Detect which cell encompasses the target text, then output its (X, Y) center coordinate. 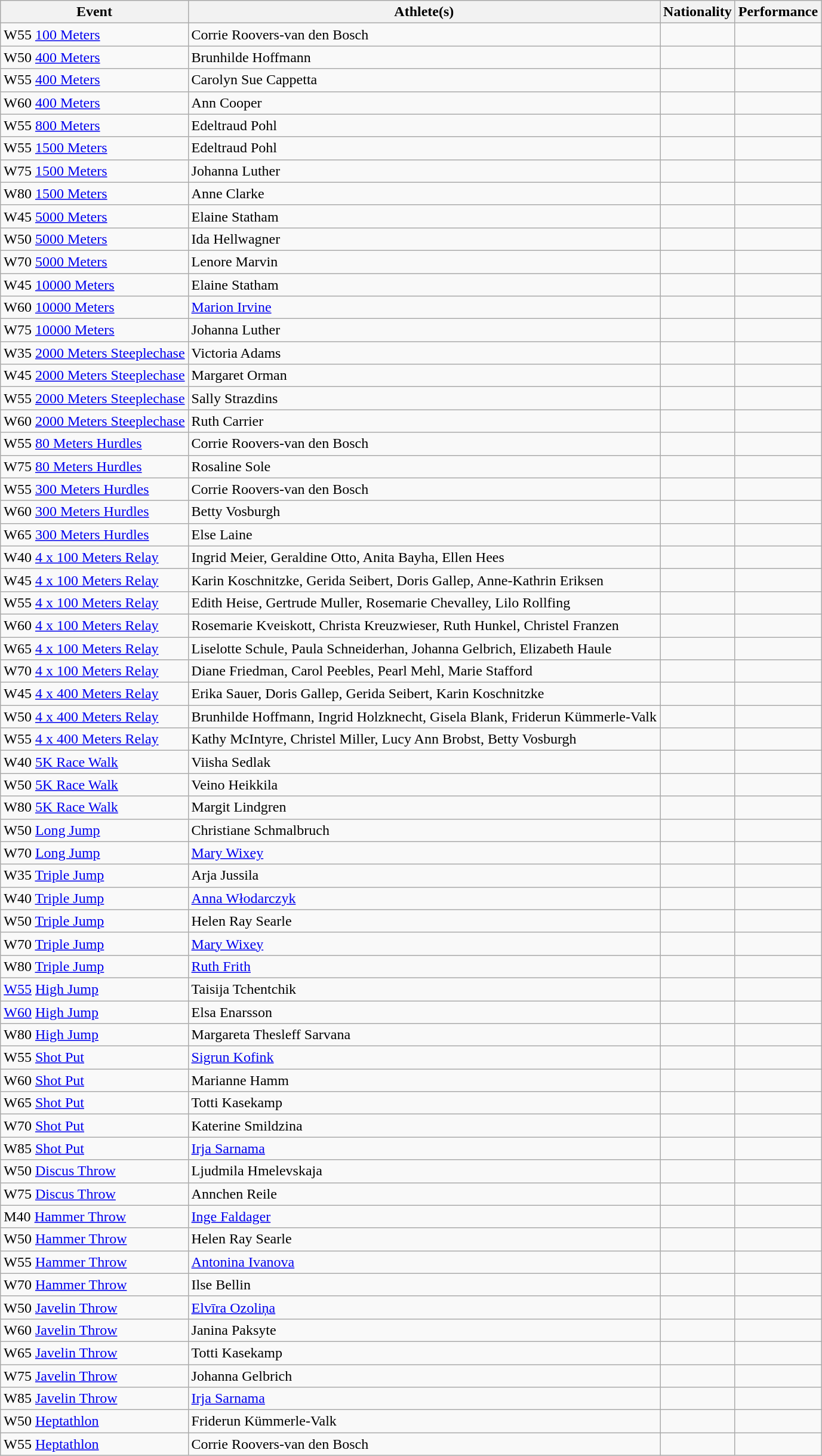
W55 300 Meters Hurdles (94, 489)
W65 300 Meters Hurdles (94, 535)
W70 Long Jump (94, 853)
Ljudmila Hmelevskaja (424, 1171)
Performance (778, 12)
W55 100 Meters (94, 35)
Marianne Hamm (424, 1080)
Ruth Carrier (424, 421)
W40 Triple Jump (94, 898)
W60 400 Meters (94, 103)
W55 Shot Put (94, 1058)
W80 High Jump (94, 1035)
Taisija Tchentchik (424, 989)
W75 1500 Meters (94, 171)
Anne Clarke (424, 193)
W55 4 x 100 Meters Relay (94, 603)
Edith Heise, Gertrude Muller, Rosemarie Chevalley, Lilo Rollfing (424, 603)
Rosaline Sole (424, 466)
W70 Hammer Throw (94, 1285)
W85 Shot Put (94, 1148)
Brunhilde Hoffmann, Ingrid Holzknecht, Gisela Blank, Friderun Kümmerle-Valk (424, 717)
W75 10000 Meters (94, 330)
W60 Javelin Throw (94, 1330)
Ingrid Meier, Geraldine Otto, Anita Bayha, Ellen Hees (424, 557)
W65 4 x 100 Meters Relay (94, 648)
W50 Long Jump (94, 830)
Arja Jussila (424, 876)
Event (94, 12)
Liselotte Schule, Paula Schneiderhan, Johanna Gelbrich, Elizabeth Haule (424, 648)
W50 400 Meters (94, 57)
W70 5000 Meters (94, 262)
Katerine Smildzina (424, 1126)
W45 10000 Meters (94, 285)
W40 5K Race Walk (94, 762)
W50 Triple Jump (94, 921)
W50 Hammer Throw (94, 1239)
Carolyn Sue Cappetta (424, 80)
W75 Javelin Throw (94, 1375)
Ann Cooper (424, 103)
Betty Vosburgh (424, 512)
W45 4 x 100 Meters Relay (94, 580)
W60 10000 Meters (94, 308)
W50 Heptathlon (94, 1421)
W55 Heptathlon (94, 1444)
W70 Shot Put (94, 1126)
W55 400 Meters (94, 80)
W65 Shot Put (94, 1103)
W45 4 x 400 Meters Relay (94, 694)
W80 Triple Jump (94, 966)
W55 80 Meters Hurdles (94, 444)
W55 4 x 400 Meters Relay (94, 739)
Lenore Marvin (424, 262)
W50 Javelin Throw (94, 1307)
Annchen Reile (424, 1194)
Margaret Orman (424, 376)
Anna Włodarczyk (424, 898)
W60 High Jump (94, 1012)
Victoria Adams (424, 353)
W60 2000 Meters Steeplechase (94, 421)
Athlete(s) (424, 12)
Ida Hellwagner (424, 239)
W50 Discus Throw (94, 1171)
W45 2000 Meters Steeplechase (94, 376)
Margit Lindgren (424, 807)
W55 2000 Meters Steeplechase (94, 398)
W35 2000 Meters Steeplechase (94, 353)
Friderun Kümmerle-Valk (424, 1421)
Johanna Gelbrich (424, 1375)
W75 Discus Throw (94, 1194)
W35 Triple Jump (94, 876)
Sigrun Kofink (424, 1058)
W80 1500 Meters (94, 193)
Else Laine (424, 535)
Brunhilde Hoffmann (424, 57)
W60 Shot Put (94, 1080)
Janina Paksyte (424, 1330)
Christiane Schmalbruch (424, 830)
W60 300 Meters Hurdles (94, 512)
Ilse Bellin (424, 1285)
W50 5000 Meters (94, 239)
Inge Faldager (424, 1217)
W50 5K Race Walk (94, 785)
W50 4 x 400 Meters Relay (94, 717)
W85 Javelin Throw (94, 1399)
W40 4 x 100 Meters Relay (94, 557)
Marion Irvine (424, 308)
W45 5000 Meters (94, 216)
Elvīra Ozoliņa (424, 1307)
Erika Sauer, Doris Gallep, Gerida Seibert, Karin Koschnitzke (424, 694)
Elsa Enarsson (424, 1012)
Antonina Ivanova (424, 1262)
M40 Hammer Throw (94, 1217)
W55 High Jump (94, 989)
W80 5K Race Walk (94, 807)
Nationality (698, 12)
Margareta Thesleff Sarvana (424, 1035)
W70 Triple Jump (94, 944)
Rosemarie Kveiskott, Christa Kreuzwieser, Ruth Hunkel, Christel Franzen (424, 625)
Diane Friedman, Carol Peebles, Pearl Mehl, Marie Stafford (424, 671)
Kathy McIntyre, Christel Miller, Lucy Ann Brobst, Betty Vosburgh (424, 739)
W60 4 x 100 Meters Relay (94, 625)
W75 80 Meters Hurdles (94, 466)
W55 800 Meters (94, 125)
W70 4 x 100 Meters Relay (94, 671)
Karin Koschnitzke, Gerida Seibert, Doris Gallep, Anne-Kathrin Eriksen (424, 580)
W55 Hammer Throw (94, 1262)
Viisha Sedlak (424, 762)
Sally Strazdins (424, 398)
Ruth Frith (424, 966)
W55 1500 Meters (94, 148)
Veino Heikkila (424, 785)
W65 Javelin Throw (94, 1353)
